Detect which cell encompasses the target text, then output its [X, Y] center coordinate. 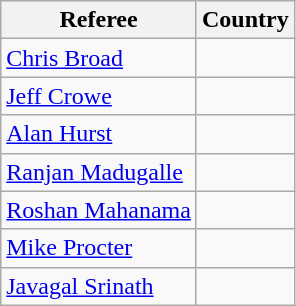
Referee [99, 20]
Jeff Crowe [99, 96]
Ranjan Madugalle [99, 172]
Chris Broad [99, 58]
Alan Hurst [99, 134]
Mike Procter [99, 248]
Roshan Mahanama [99, 210]
Country [245, 20]
Javagal Srinath [99, 286]
